Detect which cell encompasses the target text, then output its (X, Y) center coordinate. 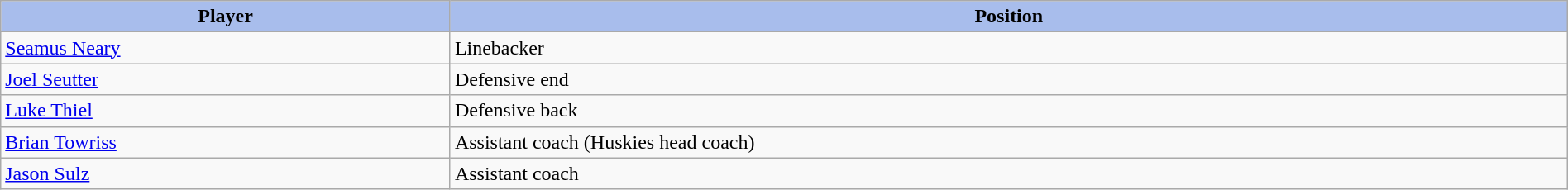
Defensive back (1009, 111)
Player (226, 17)
Linebacker (1009, 48)
Joel Seutter (226, 79)
Seamus Neary (226, 48)
Brian Towriss (226, 142)
Luke Thiel (226, 111)
Defensive end (1009, 79)
Position (1009, 17)
Assistant coach (1009, 173)
Assistant coach (Huskies head coach) (1009, 142)
Jason Sulz (226, 173)
